Determine the [X, Y] coordinate at the center of the cell enclosing the given text.  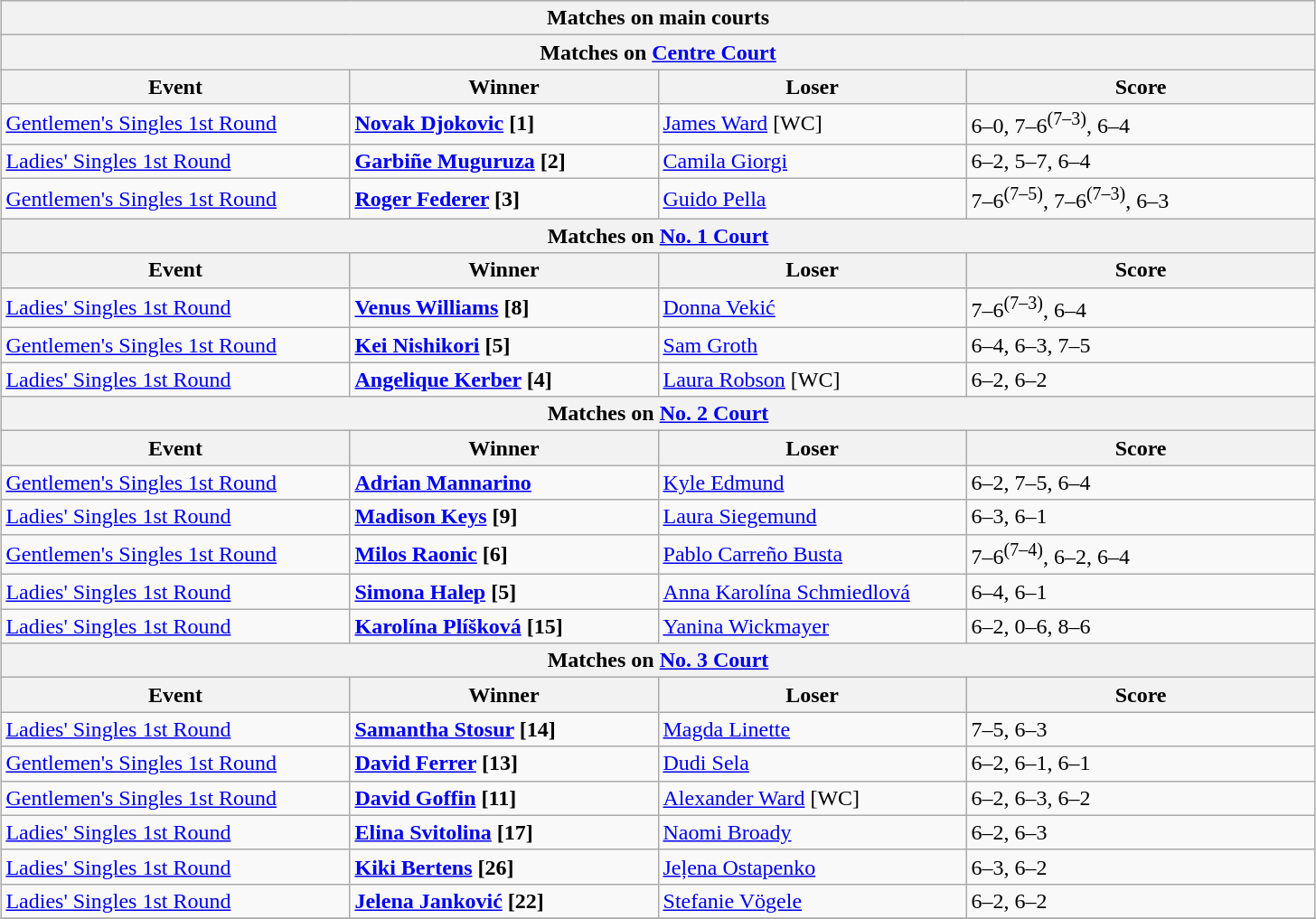
Matches on main courts [658, 18]
7–6(7–4), 6–2, 6–4 [1141, 555]
Laura Siegemund [812, 517]
Adrian Mannarino [504, 483]
Kyle Edmund [812, 483]
Simona Halep [5] [504, 592]
Pablo Carreño Busta [812, 555]
Jelena Janković [22] [504, 901]
Stefanie Vögele [812, 901]
6–2, 6–1, 6–1 [1141, 764]
7–6(7–3), 6–4 [1141, 307]
6–3, 6–2 [1141, 867]
Garbiñe Muguruza [2] [504, 161]
Milos Raonic [6] [504, 555]
6–4, 6–3, 7–5 [1141, 345]
Laura Robson [WC] [812, 380]
Matches on Centre Court [658, 52]
Elina Svitolina [17] [504, 832]
6–2, 5–7, 6–4 [1141, 161]
Guido Pella [812, 199]
Kiki Bertens [26] [504, 867]
Matches on No. 2 Court [658, 414]
6–2, 7–5, 6–4 [1141, 483]
Madison Keys [9] [504, 517]
Angelique Kerber [4] [504, 380]
6–4, 6–1 [1141, 592]
Yanina Wickmayer [812, 626]
Donna Vekić [812, 307]
Novak Djokovic [1] [504, 125]
7–5, 6–3 [1141, 729]
6–2, 0–6, 8–6 [1141, 626]
6–0, 7–6(7–3), 6–4 [1141, 125]
Dudi Sela [812, 764]
Jeļena Ostapenko [812, 867]
Anna Karolína Schmiedlová [812, 592]
Matches on No. 1 Court [658, 236]
7–6(7–5), 7–6(7–3), 6–3 [1141, 199]
Kei Nishikori [5] [504, 345]
Roger Federer [3] [504, 199]
James Ward [WC] [812, 125]
Magda Linette [812, 729]
Matches on No. 3 Court [658, 661]
Samantha Stosur [14] [504, 729]
6–2, 6–3, 6–2 [1141, 798]
Karolína Plíšková [15] [504, 626]
Naomi Broady [812, 832]
David Ferrer [13] [504, 764]
6–3, 6–1 [1141, 517]
David Goffin [11] [504, 798]
6–2, 6–3 [1141, 832]
Sam Groth [812, 345]
Alexander Ward [WC] [812, 798]
Venus Williams [8] [504, 307]
Camila Giorgi [812, 161]
